Return (x, y) of the center of cell containing provided text 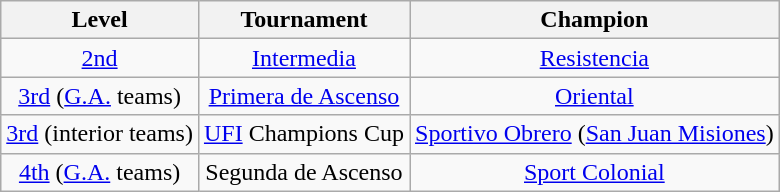
Resistencia (595, 58)
Primera de Ascenso (304, 96)
Tournament (304, 20)
4th (G.A. teams) (100, 172)
3rd (G.A. teams) (100, 96)
Sportivo Obrero (San Juan Misiones) (595, 134)
Sport Colonial (595, 172)
Intermedia (304, 58)
Champion (595, 20)
Segunda de Ascenso (304, 172)
Level (100, 20)
UFI Champions Cup (304, 134)
2nd (100, 58)
Oriental (595, 96)
3rd (interior teams) (100, 134)
